Return the (X, Y) coordinate for the center point of the cell that contains the specified text.  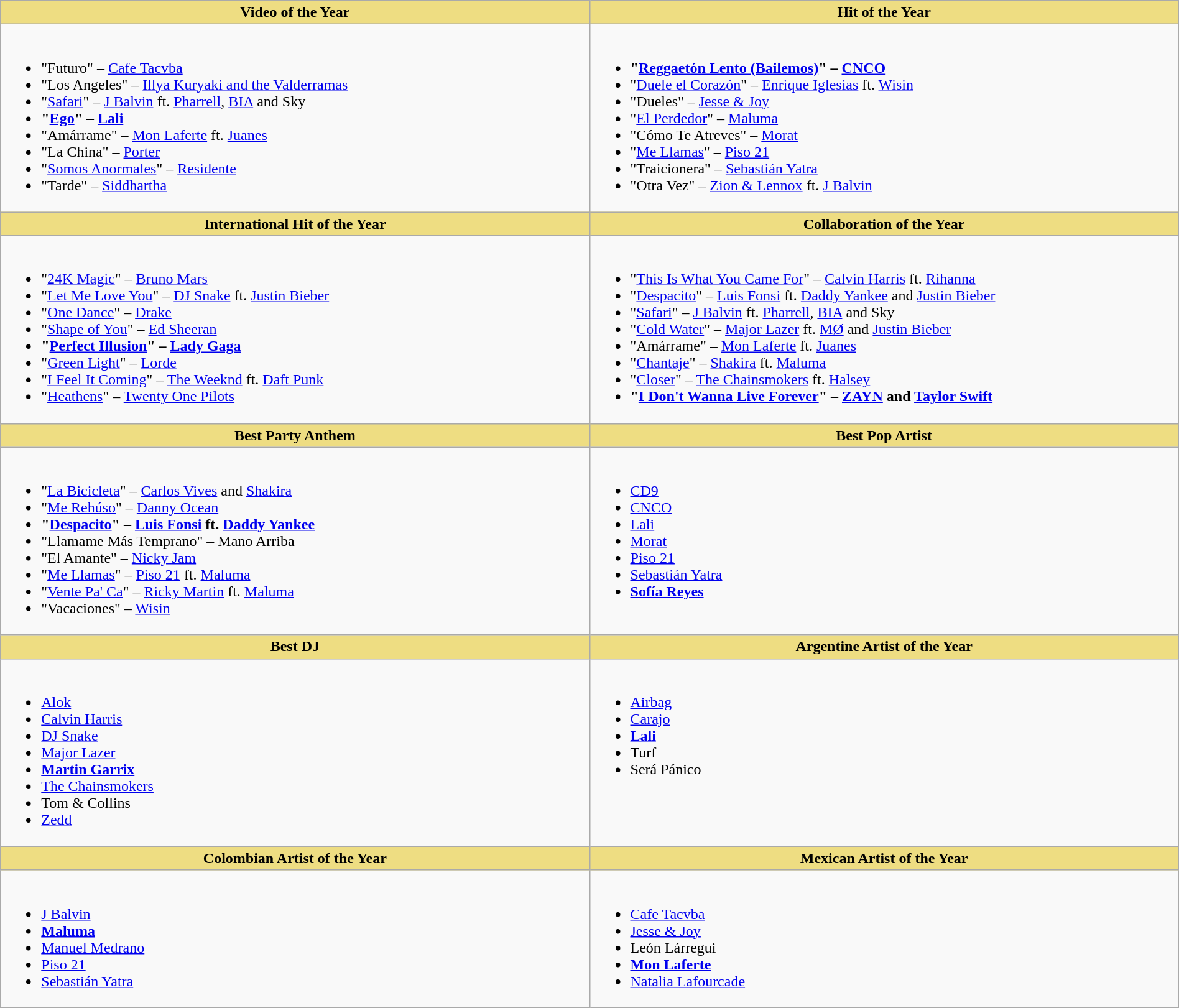
International Hit of the Year (295, 224)
AirbagCarajoLaliTurfSerá Pánico (884, 752)
Video of the Year (295, 12)
Argentine Artist of the Year (884, 647)
Mexican Artist of the Year (884, 858)
Collaboration of the Year (884, 224)
Colombian Artist of the Year (295, 858)
AlokCalvin HarrisDJ SnakeMajor LazerMartin GarrixThe ChainsmokersTom & CollinsZedd (295, 752)
Best Party Anthem (295, 435)
CD9CNCOLaliMoratPiso 21Sebastián YatraSofía Reyes (884, 541)
Hit of the Year (884, 12)
Cafe TacvbaJesse & JoyLeón LárreguiMon LaferteNatalia Lafourcade (884, 939)
Best DJ (295, 647)
Best Pop Artist (884, 435)
J BalvinMalumaManuel MedranoPiso 21Sebastián Yatra (295, 939)
